Output the [X, Y] coordinate of the center of the cell containing the given text.  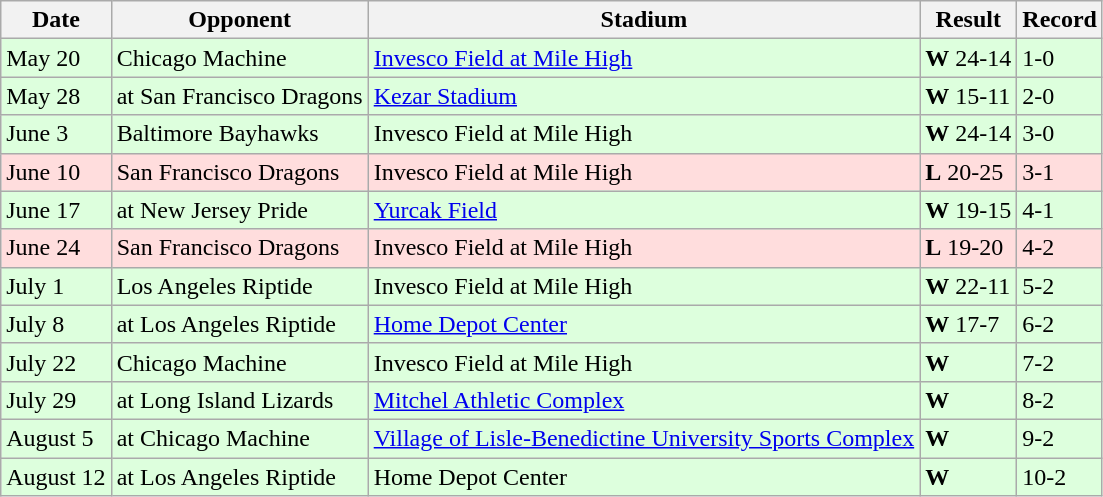
W 19-15 [968, 210]
3-1 [1060, 172]
8-2 [1060, 400]
June 24 [56, 248]
W 22-11 [968, 286]
3-0 [1060, 134]
August 12 [56, 477]
at Chicago Machine [240, 438]
at San Francisco Dragons [240, 96]
6-2 [1060, 324]
July 22 [56, 362]
Record [1060, 20]
7-2 [1060, 362]
5-2 [1060, 286]
May 20 [56, 58]
10-2 [1060, 477]
at Long Island Lizards [240, 400]
L 19-20 [968, 248]
Result [968, 20]
July 1 [56, 286]
L 20-25 [968, 172]
June 17 [56, 210]
W 17-7 [968, 324]
August 5 [56, 438]
Baltimore Bayhawks [240, 134]
2-0 [1060, 96]
Mitchel Athletic Complex [644, 400]
June 3 [56, 134]
Date [56, 20]
Opponent [240, 20]
May 28 [56, 96]
W 15-11 [968, 96]
July 29 [56, 400]
Village of Lisle-Benedictine University Sports Complex [644, 438]
July 8 [56, 324]
at New Jersey Pride [240, 210]
1-0 [1060, 58]
Yurcak Field [644, 210]
Stadium [644, 20]
4-2 [1060, 248]
4-1 [1060, 210]
Los Angeles Riptide [240, 286]
9-2 [1060, 438]
June 10 [56, 172]
Kezar Stadium [644, 96]
